Detect which cell encompasses the target text, then output its [x, y] center coordinate. 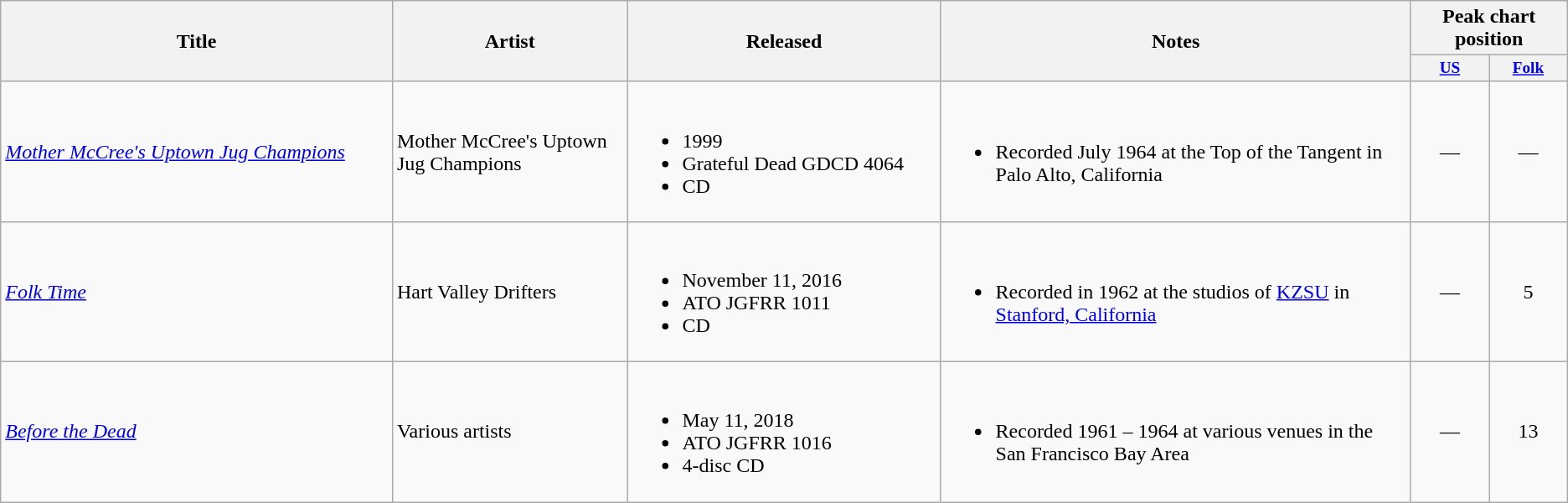
Notes [1176, 42]
Released [784, 42]
US [1450, 69]
Folk [1529, 69]
Recorded 1961 – 1964 at various venues in the San Francisco Bay Area [1176, 433]
May 11, 2018ATO JGFRR 10164-disc CD [784, 433]
Before the Dead [197, 433]
November 11, 2016ATO JGFRR 1011CD [784, 292]
Recorded July 1964 at the Top of the Tangent in Palo Alto, California [1176, 151]
Folk Time [197, 292]
Artist [509, 42]
Various artists [509, 433]
5 [1529, 292]
13 [1529, 433]
Hart Valley Drifters [509, 292]
Peak chart position [1489, 29]
Recorded in 1962 at the studios of KZSU in Stanford, California [1176, 292]
1999Grateful Dead GDCD 4064CD [784, 151]
Title [197, 42]
